Locate the cell with the specified text and output its (X, Y) center coordinate. 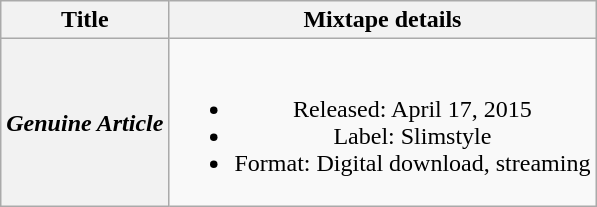
Released: April 17, 2015Label: SlimstyleFormat: Digital download, streaming (382, 122)
Genuine Article (85, 122)
Mixtape details (382, 20)
Title (85, 20)
